Locate the cell with the specified text and output its (X, Y) center coordinate. 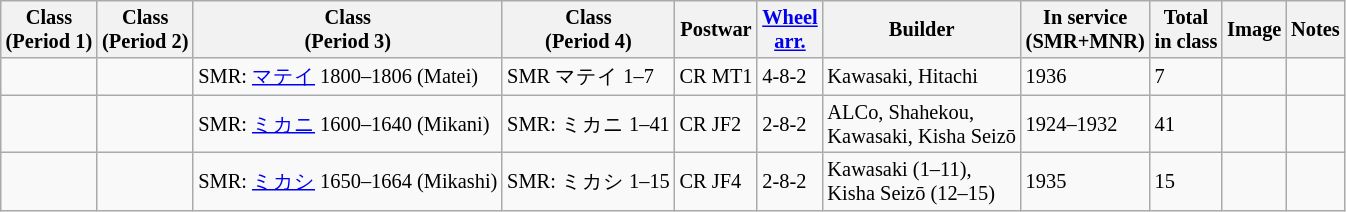
1936 (1086, 76)
SMR マテイ 1–7 (588, 76)
Postwar (716, 29)
SMR: ミカシ 1650–1664 (Mikashi) (348, 181)
SMR: ミカニ 1–41 (588, 124)
7 (1186, 76)
Kawasaki, Hitachi (922, 76)
SMR: ミカニ 1600–1640 (Mikani) (348, 124)
41 (1186, 124)
Totalin class (1186, 29)
4-8-2 (790, 76)
Class(Period 3) (348, 29)
In service(SMR+MNR) (1086, 29)
SMR: マテイ 1800–1806 (Matei) (348, 76)
CR JF2 (716, 124)
CR MT1 (716, 76)
15 (1186, 181)
Builder (922, 29)
Class(Period 2) (145, 29)
ALCo, Shahekou,Kawasaki, Kisha Seizō (922, 124)
CR JF4 (716, 181)
Kawasaki (1–11),Kisha Seizō (12–15) (922, 181)
Class(Period 1) (49, 29)
Image (1254, 29)
Wheelarr. (790, 29)
Class(Period 4) (588, 29)
Notes (1315, 29)
SMR: ミカシ 1–15 (588, 181)
1935 (1086, 181)
1924–1932 (1086, 124)
